Detect which cell encompasses the target text, then output its (x, y) center coordinate. 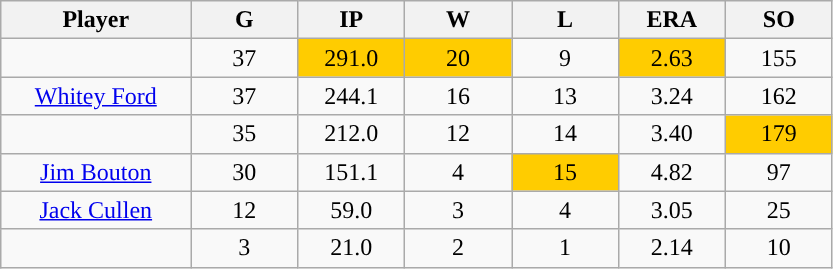
97 (778, 172)
9 (566, 58)
244.1 (352, 96)
15 (566, 172)
Jack Cullen (96, 210)
212.0 (352, 134)
13 (566, 96)
179 (778, 134)
16 (458, 96)
21.0 (352, 248)
IP (352, 20)
L (566, 20)
3.40 (672, 134)
4.82 (672, 172)
291.0 (352, 58)
2.14 (672, 248)
59.0 (352, 210)
2 (458, 248)
Player (96, 20)
1 (566, 248)
G (244, 20)
SO (778, 20)
3.24 (672, 96)
155 (778, 58)
Jim Bouton (96, 172)
20 (458, 58)
25 (778, 210)
35 (244, 134)
162 (778, 96)
151.1 (352, 172)
W (458, 20)
10 (778, 248)
ERA (672, 20)
14 (566, 134)
30 (244, 172)
Whitey Ford (96, 96)
2.63 (672, 58)
3.05 (672, 210)
